For the text-containing cell, return its midpoint in [x, y] coordinate format. 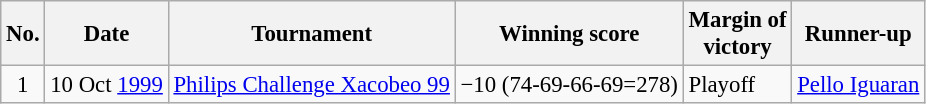
Philips Challenge Xacobeo 99 [312, 85]
−10 (74-69-66-69=278) [569, 85]
Pello Iguaran [858, 85]
Playoff [738, 85]
10 Oct 1999 [106, 85]
Runner-up [858, 34]
1 [23, 85]
No. [23, 34]
Date [106, 34]
Tournament [312, 34]
Margin ofvictory [738, 34]
Winning score [569, 34]
